Output the [X, Y] coordinate of the center of the cell containing the given text.  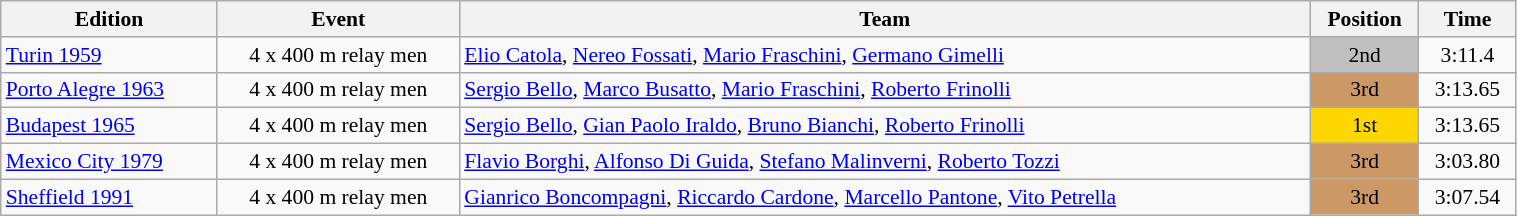
Mexico City 1979 [110, 162]
2nd [1364, 55]
Elio Catola, Nereo Fossati, Mario Fraschini, Germano Gimelli [884, 55]
Gianrico Boncompagni, Riccardo Cardone, Marcello Pantone, Vito Petrella [884, 197]
Edition [110, 19]
Porto Alegre 1963 [110, 90]
Sheffield 1991 [110, 197]
1st [1364, 126]
Turin 1959 [110, 55]
Sergio Bello, Gian Paolo Iraldo, Bruno Bianchi, Roberto Frinolli [884, 126]
Flavio Borghi, Alfonso Di Guida, Stefano Malinverni, Roberto Tozzi [884, 162]
Time [1468, 19]
Sergio Bello, Marco Busatto, Mario Fraschini, Roberto Frinolli [884, 90]
Budapest 1965 [110, 126]
3:11.4 [1468, 55]
Event [338, 19]
Team [884, 19]
3:03.80 [1468, 162]
3:07.54 [1468, 197]
Position [1364, 19]
